Search for the cell housing the specified text and yield its [X, Y] center coordinate. 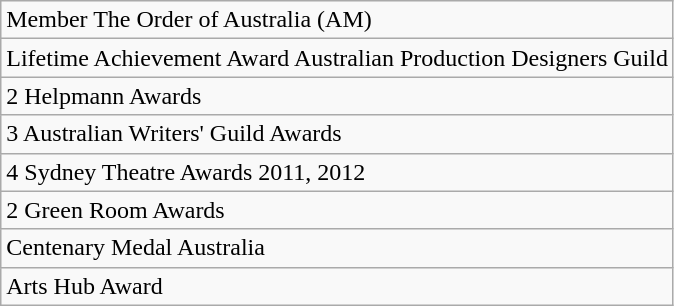
2 Helpmann Awards [338, 96]
2 Green Room Awards [338, 210]
3 Australian Writers' Guild Awards [338, 134]
Arts Hub Award [338, 286]
Lifetime Achievement Award Australian Production Designers Guild [338, 58]
Member The Order of Australia (AM) [338, 20]
Centenary Medal Australia [338, 248]
4 Sydney Theatre Awards 2011, 2012 [338, 172]
